Scan for the cell matching the given text and deliver its (X, Y) coordinate at center. 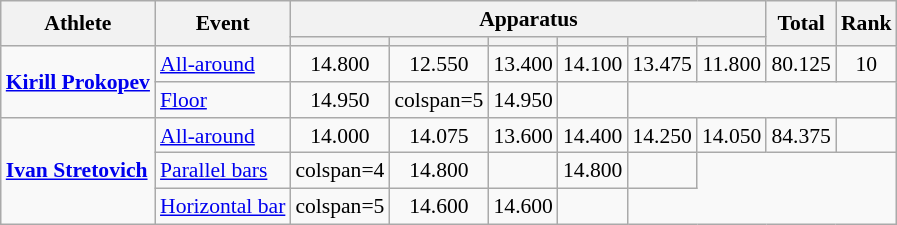
84.375 (800, 136)
Floor (222, 100)
12.550 (438, 64)
14.250 (662, 136)
Total (800, 24)
Event (222, 24)
13.400 (522, 64)
Apparatus (528, 19)
10 (866, 64)
14.050 (732, 136)
13.600 (522, 136)
14.000 (340, 136)
Parallel bars (222, 171)
13.475 (662, 64)
80.125 (800, 64)
colspan=4 (340, 171)
Horizontal bar (222, 207)
14.400 (592, 136)
Kirill Prokopev (78, 82)
Ivan Stretovich (78, 172)
11.800 (732, 64)
Athlete (78, 24)
14.100 (592, 64)
Rank (866, 24)
14.075 (438, 136)
